Capture the cell that displays the provided text and extract its (X, Y) central coordinate. 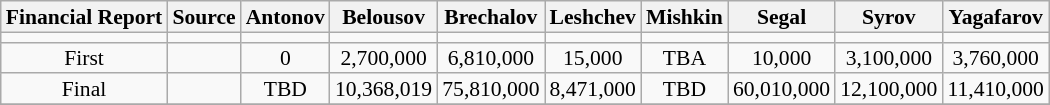
First (84, 58)
10,000 (782, 58)
3,100,000 (888, 58)
Source (204, 16)
Yagafarov (995, 16)
Brechalov (490, 16)
TBA (684, 58)
0 (286, 58)
Mishkin (684, 16)
10,368,019 (384, 90)
12,100,000 (888, 90)
15,000 (592, 58)
Final (84, 90)
Belousov (384, 16)
11,410,000 (995, 90)
Segal (782, 16)
2,700,000 (384, 58)
8,471,000 (592, 90)
6,810,000 (490, 58)
75,810,000 (490, 90)
Financial Report (84, 16)
Syrov (888, 16)
3,760,000 (995, 58)
60,010,000 (782, 90)
Antonov (286, 16)
Leshchev (592, 16)
